Extract the (x, y) coordinate from the center of the cell holding the provided text.  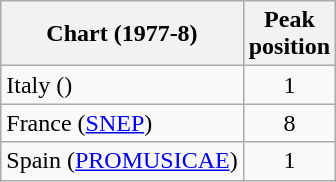
Peakposition (289, 34)
Spain (PROMUSICAE) (122, 161)
Italy () (122, 85)
France (SNEP) (122, 123)
Chart (1977-8) (122, 34)
8 (289, 123)
